Identify which cell holds the provided text, then report its (x, y) central coordinate. 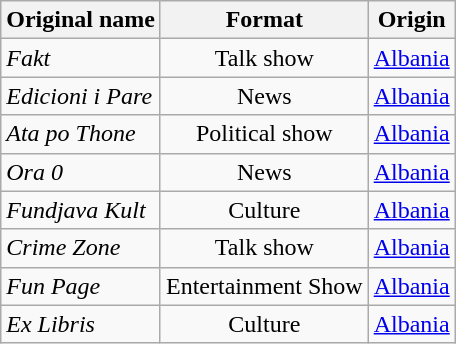
Edicioni i Pare (81, 96)
Format (264, 20)
Original name (81, 20)
Crime Zone (81, 248)
Fakt (81, 58)
Ora 0 (81, 172)
Fun Page (81, 286)
Ata po Thone (81, 134)
Entertainment Show (264, 286)
Origin (412, 20)
Ex Libris (81, 324)
Fundjava Kult (81, 210)
Political show (264, 134)
